From the cell containing the given text, extract its center point as [X, Y] coordinate. 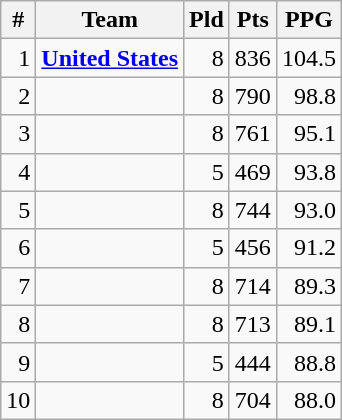
4 [18, 172]
88.0 [308, 400]
104.5 [308, 58]
6 [18, 248]
89.1 [308, 324]
Pld [207, 20]
1 [18, 58]
10 [18, 400]
98.8 [308, 96]
836 [252, 58]
456 [252, 248]
761 [252, 134]
790 [252, 96]
93.8 [308, 172]
89.3 [308, 286]
714 [252, 286]
95.1 [308, 134]
93.0 [308, 210]
United States [110, 58]
704 [252, 400]
# [18, 20]
469 [252, 172]
713 [252, 324]
744 [252, 210]
7 [18, 286]
2 [18, 96]
88.8 [308, 362]
9 [18, 362]
91.2 [308, 248]
Pts [252, 20]
444 [252, 362]
PPG [308, 20]
3 [18, 134]
Team [110, 20]
